Return the [x, y] coordinate for the center point of the cell that contains the specified text.  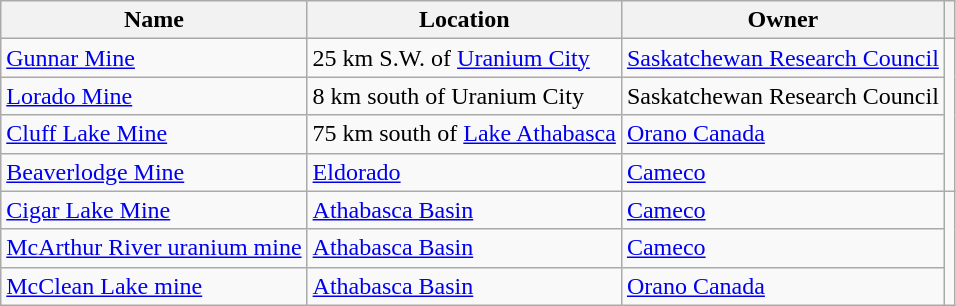
Owner [782, 20]
8 km south of Uranium City [464, 96]
25 km S.W. of Uranium City [464, 58]
Eldorado [464, 172]
Cigar Lake Mine [154, 210]
Lorado Mine [154, 96]
McArthur River uranium mine [154, 248]
McClean Lake mine [154, 286]
Beaverlodge Mine [154, 172]
Gunnar Mine [154, 58]
75 km south of Lake Athabasca [464, 134]
Location [464, 20]
Cluff Lake Mine [154, 134]
Name [154, 20]
